From the cell containing the given text, extract its center point as (X, Y) coordinate. 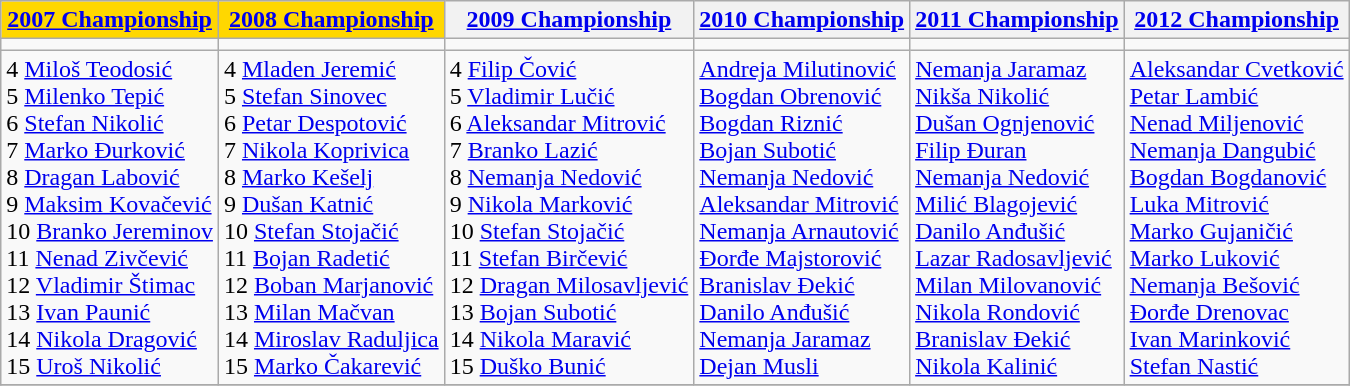
2008 Championship (331, 20)
2012 Championship (1236, 20)
2007 Championship (110, 20)
2011 Championship (1017, 20)
2010 Championship (802, 20)
2009 Championship (569, 20)
